Capture the cell that displays the provided text and extract its (X, Y) central coordinate. 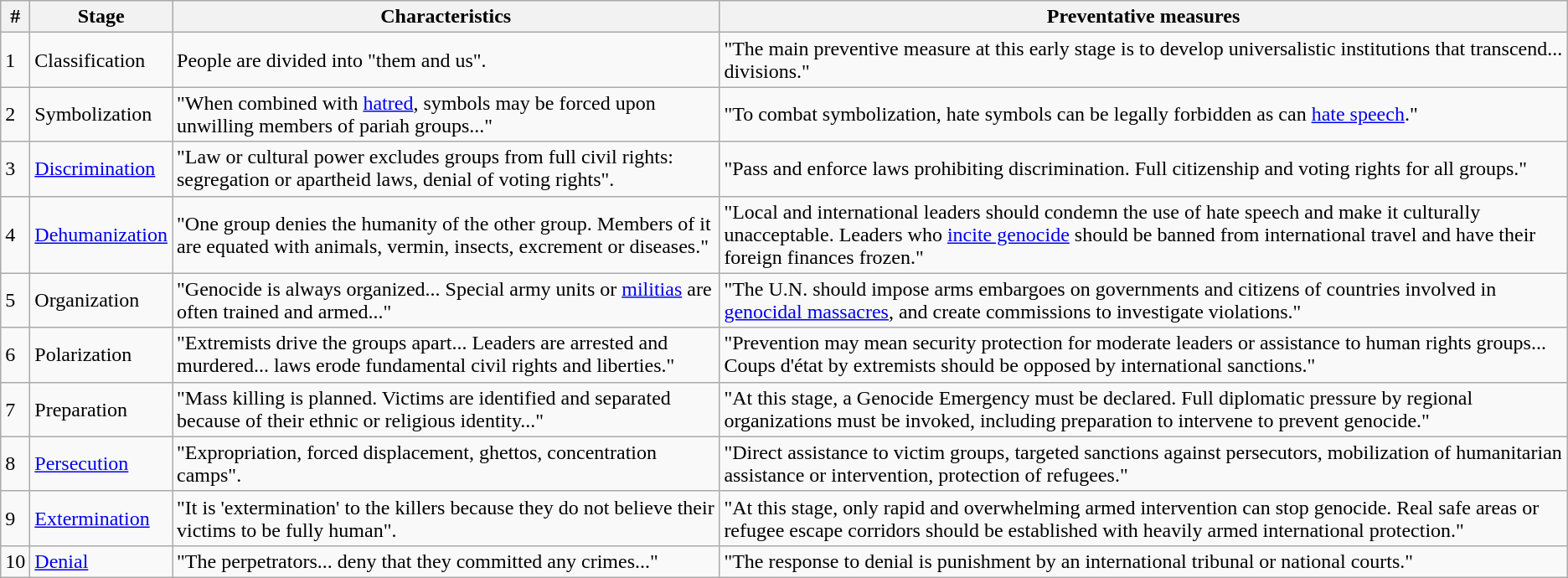
People are divided into "them and us". (446, 60)
Discrimination (101, 169)
Dehumanization (101, 235)
Organization (101, 300)
"One group denies the humanity of the other group. Members of it are equated with animals, vermin, insects, excrement or diseases." (446, 235)
"Expropriation, forced displacement, ghettos, concentration camps". (446, 464)
"Law or cultural power excludes groups from full civil rights: segregation or apartheid laws, denial of voting rights". (446, 169)
"Pass and enforce laws prohibiting discrimination. Full citizenship and voting rights for all groups." (1143, 169)
"It is 'extermination' to the killers because they do not believe their victims to be fully human". (446, 518)
Preparation (101, 409)
7 (15, 409)
Characteristics (446, 17)
Denial (101, 561)
Persecution (101, 464)
4 (15, 235)
Stage (101, 17)
"To combat symbolization, hate symbols can be legally forbidden as can hate speech." (1143, 114)
Classification (101, 60)
"Mass killing is planned. Victims are identified and separated because of their ethnic or religious identity..." (446, 409)
# (15, 17)
Preventative measures (1143, 17)
"The main preventive measure at this early stage is to develop universalistic institutions that transcend... divisions." (1143, 60)
8 (15, 464)
"The perpetrators... deny that they committed any crimes..." (446, 561)
Extermination (101, 518)
1 (15, 60)
"The response to denial is punishment by an international tribunal or national courts." (1143, 561)
5 (15, 300)
"When combined with hatred, symbols may be forced upon unwilling members of pariah groups..." (446, 114)
10 (15, 561)
3 (15, 169)
"Genocide is always organized... Special army units or militias are often trained and armed..." (446, 300)
2 (15, 114)
Symbolization (101, 114)
Polarization (101, 355)
6 (15, 355)
"Extremists drive the groups apart... Leaders are arrested and murdered... laws erode fundamental civil rights and liberties." (446, 355)
9 (15, 518)
